Find where the given text appears and provide that cell's center as (X, Y) coordinate. 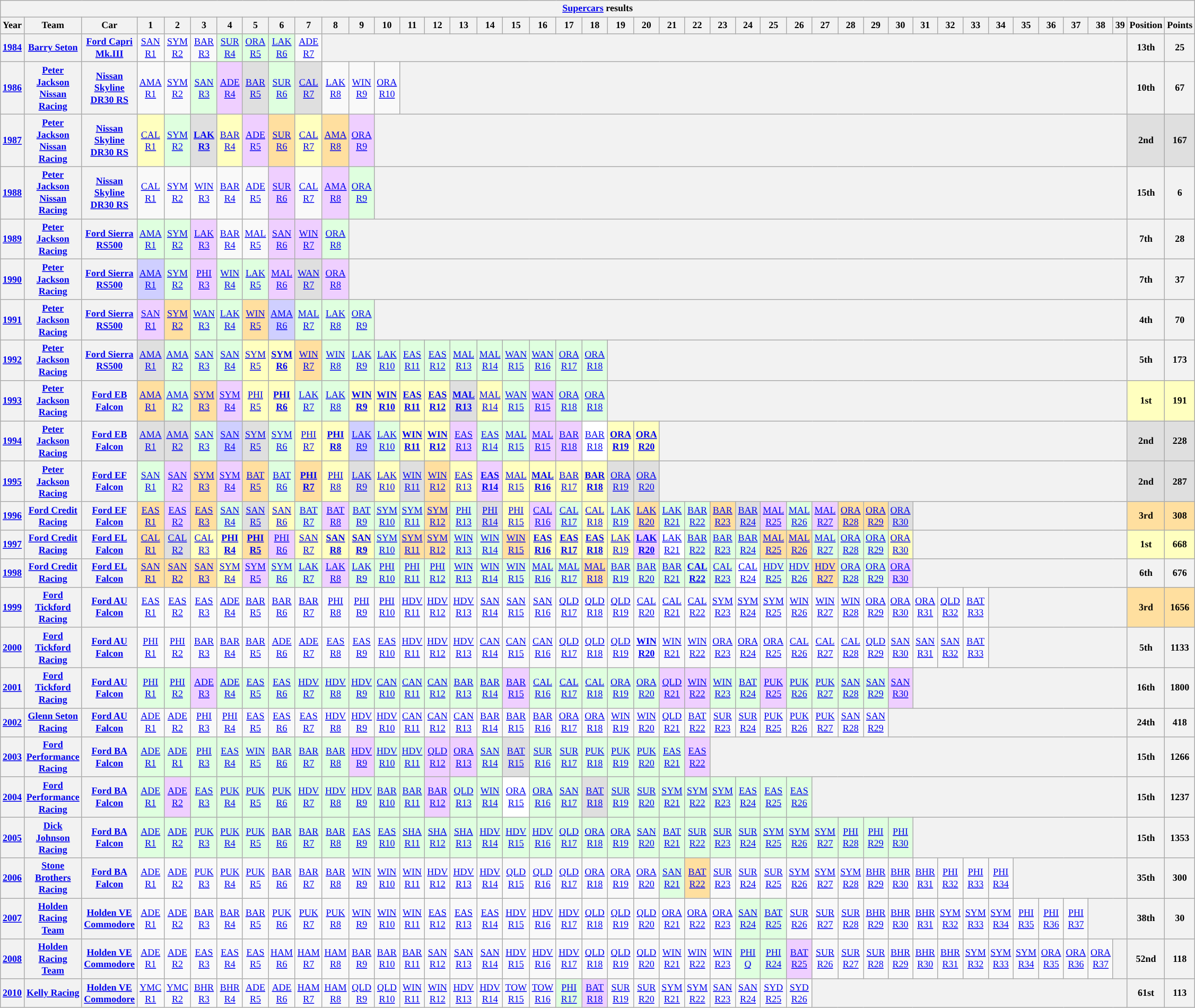
SURR22 (697, 838)
PHIR37 (1076, 918)
1999 (13, 607)
26 (799, 25)
SURR4 (230, 48)
BATR5 (256, 481)
BATR9 (362, 516)
SYDR26 (799, 993)
Team (53, 25)
LAKR6 (282, 48)
HDVR27 (825, 573)
ORAR25 (773, 647)
ORAR22 (697, 918)
7 (309, 25)
2 (177, 25)
WINR4 (230, 279)
HDVR26 (799, 573)
MALR18 (595, 573)
PHIR17 (569, 993)
CALR23 (722, 573)
PUKR7 (309, 918)
35 (1026, 25)
11 (412, 25)
2005 (13, 838)
WANR16 (543, 360)
SANR8 (335, 545)
2003 (13, 757)
ADER3 (204, 688)
300 (1180, 878)
191 (1180, 400)
BATR21 (672, 838)
113 (1180, 993)
1984 (13, 48)
WINR26 (799, 607)
668 (1180, 545)
27 (825, 25)
13 (464, 25)
2008 (13, 959)
SYMR28 (851, 878)
2006 (13, 878)
167 (1180, 140)
39 (1120, 25)
EASR25 (773, 797)
MALR6 (282, 279)
BARR16 (543, 723)
24 (748, 25)
10 (387, 25)
WANR7 (309, 279)
AMAR6 (282, 320)
19 (621, 25)
WANR3 (204, 320)
CANR10 (387, 688)
CALR2 (177, 545)
SHAR13 (464, 838)
32 (950, 25)
173 (1180, 360)
QLDR13 (464, 797)
SANR31 (925, 647)
SANR32 (950, 647)
Points (1180, 25)
QLDR10 (387, 993)
WINR28 (851, 607)
1987 (13, 140)
EASR17 (569, 545)
BATR8 (335, 516)
67 (1180, 88)
ORAR31 (925, 607)
24th (1146, 723)
PHIR12 (438, 573)
6th (1146, 573)
1990 (13, 279)
22 (697, 25)
HAMR6 (282, 959)
70 (1180, 320)
PUKR20 (646, 757)
QLDR16 (543, 878)
8 (335, 25)
BHRR3 (204, 993)
Year (13, 25)
2004 (13, 797)
SYMR24 (748, 607)
36 (1051, 25)
ORAR37 (1101, 959)
4 (230, 25)
16 (543, 25)
SURR25 (773, 878)
1992 (13, 360)
2002 (13, 723)
PUKR19 (621, 757)
35th (1146, 878)
2001 (13, 688)
SHAR11 (412, 838)
Glenn Seton Racing (53, 723)
SANR15 (516, 607)
TOWR16 (543, 993)
PHIR36 (1051, 918)
1995 (13, 481)
BATR15 (516, 757)
CALR24 (748, 573)
CALR26 (799, 647)
1237 (1180, 797)
BATR6 (282, 481)
16th (1146, 688)
Kelly Racing (53, 993)
13th (1146, 48)
CANR13 (464, 723)
QLDR32 (950, 607)
CANR14 (490, 647)
21 (672, 25)
SURR16 (543, 757)
BARR21 (672, 573)
EASR18 (595, 545)
1988 (13, 193)
EASR21 (672, 757)
4th (1146, 320)
QLDR12 (438, 757)
BARR13 (464, 688)
PHIR14 (490, 516)
PUKR8 (335, 918)
ORAR15 (516, 797)
BARR19 (621, 573)
118 (1180, 959)
SURR17 (569, 757)
29 (876, 25)
SYDR25 (773, 993)
PHIR29 (876, 838)
ORAR35 (1051, 959)
EASR16 (543, 545)
WINR8 (335, 360)
ORAR13 (464, 757)
52nd (1146, 959)
18 (595, 25)
Supercars results (598, 8)
YMCR1 (151, 993)
1993 (13, 400)
Position (1146, 25)
308 (1180, 516)
CALR21 (672, 607)
QLDR9 (362, 993)
Ford Capri Mk.III (109, 48)
1997 (13, 545)
QLDR15 (516, 878)
PHIR30 (901, 838)
SANR13 (464, 959)
1800 (1180, 688)
SANR5 (256, 516)
38th (1146, 918)
1989 (13, 239)
PHIR24 (773, 959)
WINR19 (621, 723)
1 (151, 25)
SANR12 (438, 959)
287 (1180, 481)
SHAR12 (438, 838)
ORAR21 (672, 918)
BATR24 (748, 688)
BATR7 (309, 516)
ORAR16 (543, 797)
PHIR9 (362, 607)
MALR5 (256, 239)
2007 (13, 918)
MALR7 (309, 320)
PHIQ (748, 959)
676 (1180, 573)
Stone Brothers Racing (53, 878)
PHIR13 (464, 516)
ORAR5 (256, 48)
SANR16 (543, 607)
LAKR5 (256, 279)
CALR28 (851, 647)
5 (256, 25)
1994 (13, 441)
MALR17 (569, 573)
EASR8 (335, 647)
BARR9 (362, 959)
1133 (1180, 647)
14 (490, 25)
418 (1180, 723)
23 (722, 25)
EASR22 (697, 757)
Barry Seton (53, 48)
1353 (1180, 838)
LAKR4 (230, 320)
10th (1146, 88)
SANR7 (309, 545)
PHIR33 (975, 878)
2010 (13, 993)
20 (646, 25)
CALR3 (204, 545)
1656 (1180, 607)
PUKR18 (595, 757)
12 (438, 25)
PHIR34 (1001, 878)
QLDR29 (876, 647)
ORAR36 (1076, 959)
1996 (13, 516)
BARR17 (569, 481)
YMCR2 (177, 993)
PHIR32 (950, 878)
SANR21 (672, 878)
1986 (13, 88)
EASR26 (799, 797)
CANR15 (516, 647)
WINR3 (204, 193)
15 (516, 25)
PHIR15 (516, 516)
SANR17 (569, 797)
Car (109, 25)
SANR20 (646, 838)
BHRR4 (230, 993)
33 (975, 25)
PHIR35 (1026, 918)
Dick Johnson Racing (53, 838)
BARR12 (438, 797)
CANR16 (543, 647)
EASR7 (309, 723)
228 (1180, 441)
1266 (1180, 757)
SANR23 (722, 993)
HDVR25 (773, 573)
17 (569, 25)
38 (1101, 25)
61st (1146, 993)
WINR27 (825, 607)
2000 (13, 647)
3 (204, 25)
ORAR24 (748, 647)
BARR20 (646, 573)
1991 (13, 320)
9 (362, 25)
34 (1001, 25)
CALR27 (825, 647)
1998 (13, 573)
CALR20 (646, 607)
EASR24 (748, 797)
31 (925, 25)
ORAR10 (387, 88)
PHIR11 (412, 573)
SANR9 (362, 545)
PHIR28 (851, 838)
TOWR15 (516, 993)
